From the cell containing the given text, extract its center point as [x, y] coordinate. 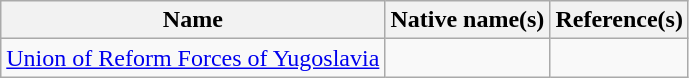
Native name(s) [468, 20]
Name [193, 20]
Union of Reform Forces of Yugoslavia [193, 58]
Reference(s) [620, 20]
